Identify which cell holds the provided text, then report its [x, y] central coordinate. 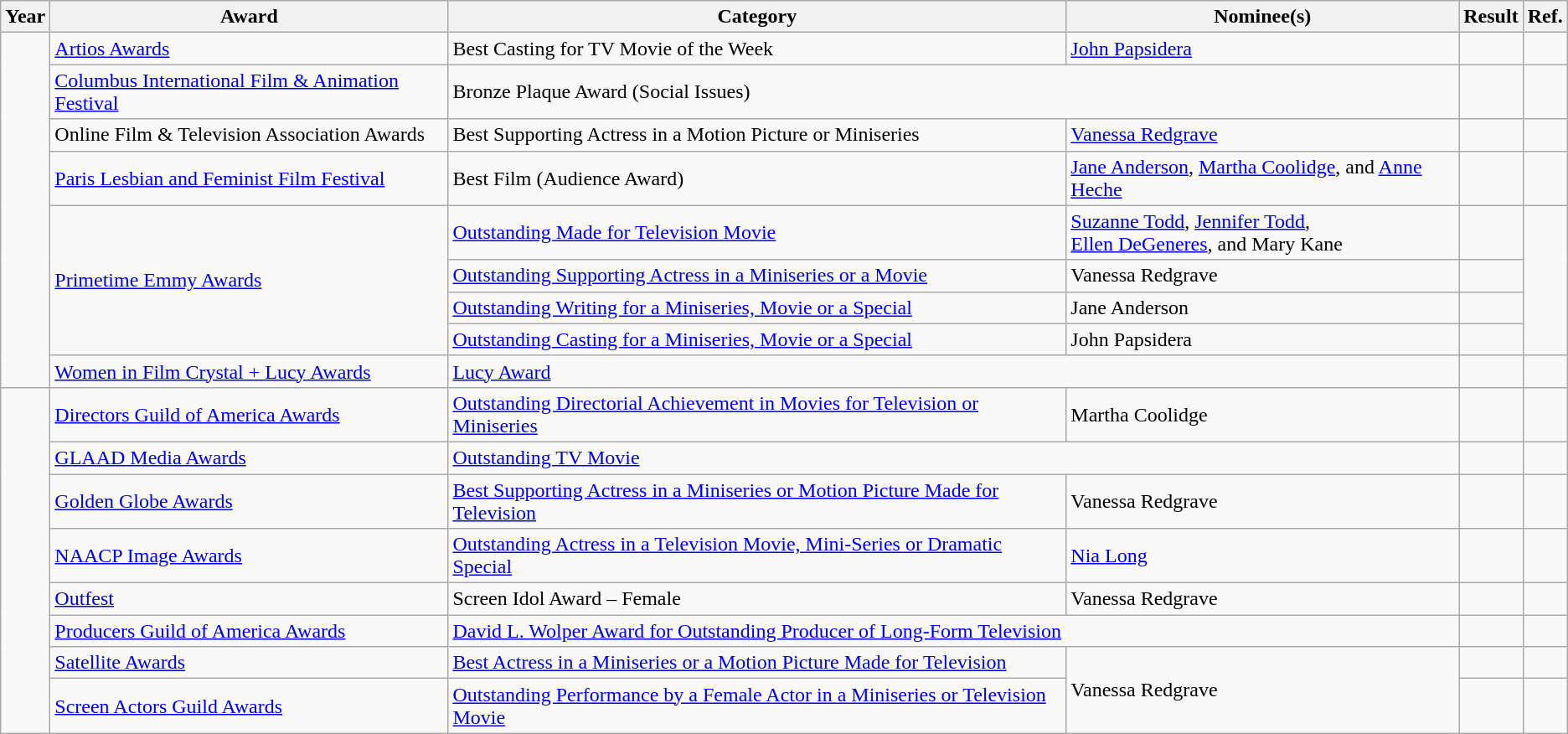
Outstanding Writing for a Miniseries, Movie or a Special [757, 308]
Columbus International Film & Animation Festival [250, 92]
Ref. [1545, 17]
Outstanding Actress in a Television Movie, Mini-Series or Dramatic Special [757, 556]
Online Film & Television Association Awards [250, 135]
Paris Lesbian and Feminist Film Festival [250, 178]
Best Supporting Actress in a Miniseries or Motion Picture Made for Television [757, 501]
Nia Long [1263, 556]
Lucy Award [953, 371]
David L. Wolper Award for Outstanding Producer of Long-Form Television [953, 631]
Screen Actors Guild Awards [250, 706]
NAACP Image Awards [250, 556]
Golden Globe Awards [250, 501]
Outstanding Made for Television Movie [757, 233]
Producers Guild of America Awards [250, 631]
Year [25, 17]
Outstanding Casting for a Miniseries, Movie or a Special [757, 339]
Outfest [250, 599]
Satellite Awards [250, 663]
Outstanding Supporting Actress in a Miniseries or a Movie [757, 276]
Artios Awards [250, 49]
Best Film (Audience Award) [757, 178]
Directors Guild of America Awards [250, 414]
Outstanding TV Movie [953, 457]
Category [757, 17]
Martha Coolidge [1263, 414]
Jane Anderson, Martha Coolidge, and Anne Heche [1263, 178]
Best Supporting Actress in a Motion Picture or Miniseries [757, 135]
Screen Idol Award – Female [757, 599]
Best Casting for TV Movie of the Week [757, 49]
Suzanne Todd, Jennifer Todd, Ellen DeGeneres, and Mary Kane [1263, 233]
GLAAD Media Awards [250, 457]
Nominee(s) [1263, 17]
Outstanding Directorial Achievement in Movies for Television or Miniseries [757, 414]
Jane Anderson [1263, 308]
Bronze Plaque Award (Social Issues) [953, 92]
Primetime Emmy Awards [250, 280]
Women in Film Crystal + Lucy Awards [250, 371]
Outstanding Performance by a Female Actor in a Miniseries or Television Movie [757, 706]
Result [1491, 17]
Award [250, 17]
Best Actress in a Miniseries or a Motion Picture Made for Television [757, 663]
